Detect which cell encompasses the target text, then output its (X, Y) center coordinate. 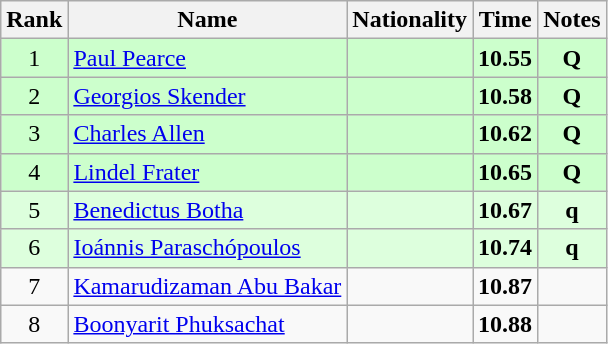
Name (208, 20)
Lindel Frater (208, 172)
Paul Pearce (208, 58)
Georgios Skender (208, 96)
Benedictus Botha (208, 210)
10.67 (506, 210)
10.88 (506, 324)
Nationality (410, 20)
Boonyarit Phuksachat (208, 324)
5 (34, 210)
Ioánnis Paraschópoulos (208, 248)
10.87 (506, 286)
Notes (572, 20)
10.62 (506, 134)
Kamarudizaman Abu Bakar (208, 286)
10.58 (506, 96)
10.55 (506, 58)
Time (506, 20)
7 (34, 286)
8 (34, 324)
4 (34, 172)
Rank (34, 20)
6 (34, 248)
Charles Allen (208, 134)
1 (34, 58)
10.74 (506, 248)
3 (34, 134)
10.65 (506, 172)
2 (34, 96)
